Pinpoint the cell where the given text exists, returning its (X, Y) midpoint coordinate. 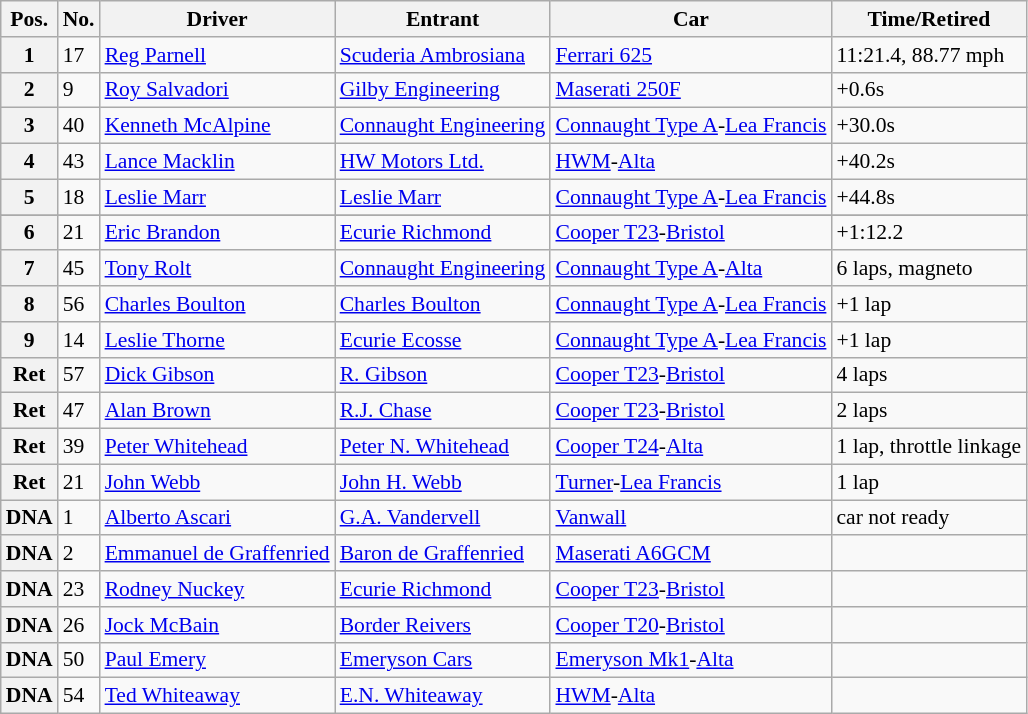
Emeryson Mk1-Alta (690, 660)
2 laps (928, 411)
Border Reivers (443, 625)
Vanwall (690, 518)
Time/Retired (928, 19)
4 laps (928, 375)
Leslie Thorne (218, 340)
car not ready (928, 518)
Jock McBain (218, 625)
18 (79, 197)
47 (79, 411)
Alberto Ascari (218, 518)
14 (79, 340)
Dick Gibson (218, 375)
Peter N. Whitehead (443, 447)
Ted Whiteaway (218, 696)
Peter Whitehead (218, 447)
23 (79, 589)
Maserati A6GCM (690, 554)
3 (30, 126)
Rodney Nuckey (218, 589)
No. (79, 19)
Emeryson Cars (443, 660)
Pos. (30, 19)
Entrant (443, 19)
56 (79, 304)
5 (30, 197)
54 (79, 696)
Driver (218, 19)
+44.8s (928, 197)
39 (79, 447)
Gilby Engineering (443, 90)
+40.2s (928, 162)
Ferrari 625 (690, 55)
26 (79, 625)
Reg Parnell (218, 55)
Connaught Type A-Alta (690, 269)
John Webb (218, 482)
Scuderia Ambrosiana (443, 55)
Kenneth McAlpine (218, 126)
R.J. Chase (443, 411)
1 lap, throttle linkage (928, 447)
E.N. Whiteaway (443, 696)
4 (30, 162)
57 (79, 375)
43 (79, 162)
HW Motors Ltd. (443, 162)
6 (30, 233)
+1:12.2 (928, 233)
Maserati 250F (690, 90)
Alan Brown (218, 411)
17 (79, 55)
R. Gibson (443, 375)
Emmanuel de Graffenried (218, 554)
+0.6s (928, 90)
8 (30, 304)
G.A. Vandervell (443, 518)
Tony Rolt (218, 269)
7 (30, 269)
45 (79, 269)
Cooper T20-Bristol (690, 625)
11:21.4, 88.77 mph (928, 55)
6 laps, magneto (928, 269)
John H. Webb (443, 482)
+30.0s (928, 126)
Cooper T24-Alta (690, 447)
Roy Salvadori (218, 90)
Paul Emery (218, 660)
1 lap (928, 482)
40 (79, 126)
Lance Macklin (218, 162)
Ecurie Ecosse (443, 340)
Baron de Graffenried (443, 554)
Car (690, 19)
50 (79, 660)
Turner-Lea Francis (690, 482)
Eric Brandon (218, 233)
